For the text-containing cell, return its midpoint in (x, y) coordinate format. 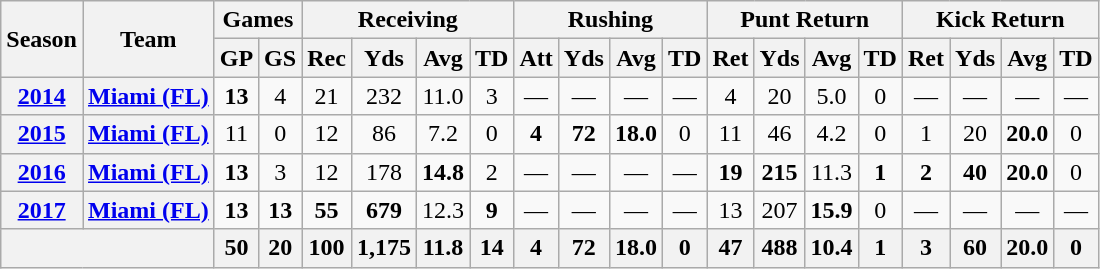
11.3 (832, 172)
9 (492, 210)
4.2 (832, 134)
679 (384, 210)
Kick Return (1000, 20)
178 (384, 172)
12.3 (442, 210)
Team (148, 39)
2014 (42, 96)
60 (976, 248)
Punt Return (805, 20)
215 (780, 172)
Games (258, 20)
11.0 (442, 96)
Receiving (408, 20)
86 (384, 134)
5.0 (832, 96)
GS (280, 58)
232 (384, 96)
19 (730, 172)
10.4 (832, 248)
2017 (42, 210)
1,175 (384, 248)
11.8 (442, 248)
40 (976, 172)
50 (236, 248)
55 (327, 210)
2015 (42, 134)
14 (492, 248)
15.9 (832, 210)
Rushing (610, 20)
2016 (42, 172)
488 (780, 248)
7.2 (442, 134)
Season (42, 39)
100 (327, 248)
Att (536, 58)
47 (730, 248)
46 (780, 134)
207 (780, 210)
21 (327, 96)
14.8 (442, 172)
Rec (327, 58)
GP (236, 58)
